Extract the (X, Y) coordinate from the center of the cell holding the provided text.  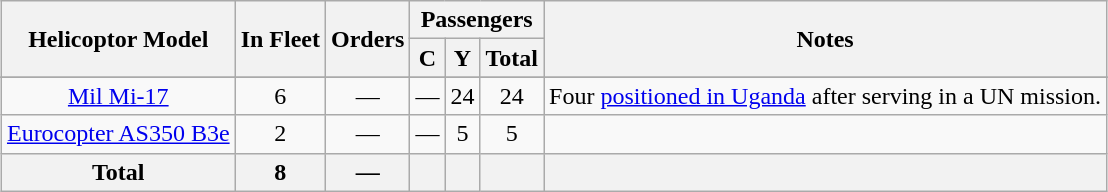
8 (280, 172)
6 (280, 96)
Notes (826, 39)
Passengers (477, 20)
2 (280, 134)
Orders (368, 39)
Helicoptor Model (118, 39)
C (428, 58)
Eurocopter AS350 B3e (118, 134)
Mil Mi-17 (118, 96)
Four positioned in Uganda after serving in a UN mission. (826, 96)
In Fleet (280, 39)
Y (462, 58)
